Find where the given text appears and provide that cell's center as (X, Y) coordinate. 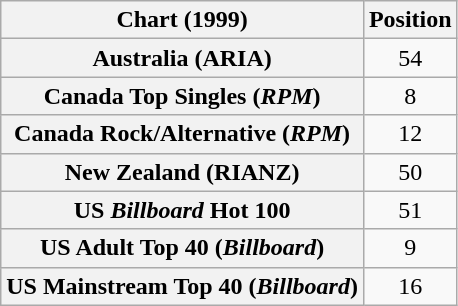
Australia (ARIA) (182, 58)
US Adult Top 40 (Billboard) (182, 248)
US Mainstream Top 40 (Billboard) (182, 286)
51 (410, 210)
Canada Rock/Alternative (RPM) (182, 134)
Chart (1999) (182, 20)
US Billboard Hot 100 (182, 210)
Canada Top Singles (RPM) (182, 96)
Position (410, 20)
16 (410, 286)
12 (410, 134)
New Zealand (RIANZ) (182, 172)
9 (410, 248)
50 (410, 172)
8 (410, 96)
54 (410, 58)
